Provide the [x, y] coordinate of the cell's center where the given text is located.  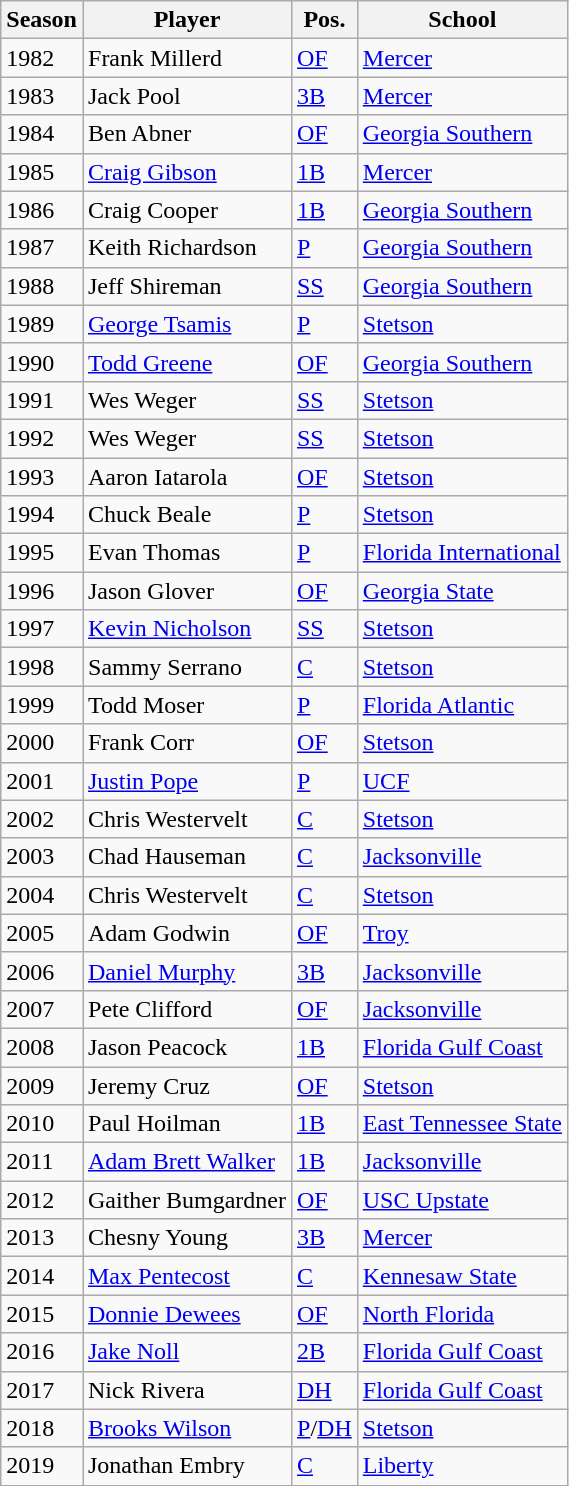
1992 [42, 438]
Sammy Serrano [186, 667]
2014 [42, 1276]
1984 [42, 134]
Aaron Iatarola [186, 477]
2009 [42, 1085]
Season [42, 20]
2007 [42, 1009]
2B [324, 1352]
Pos. [324, 20]
Liberty [462, 1466]
Jason Glover [186, 591]
Nick Rivera [186, 1390]
1991 [42, 400]
George Tsamis [186, 324]
1988 [42, 286]
UCF [462, 781]
2017 [42, 1390]
Troy [462, 933]
Pete Clifford [186, 1009]
East Tennessee State [462, 1124]
1998 [42, 667]
1993 [42, 477]
Chuck Beale [186, 515]
USC Upstate [462, 1200]
1999 [42, 705]
Florida International [462, 553]
North Florida [462, 1314]
Chad Hauseman [186, 857]
Kevin Nicholson [186, 629]
2012 [42, 1200]
2016 [42, 1352]
2004 [42, 895]
Todd Moser [186, 705]
1994 [42, 515]
Adam Godwin [186, 933]
Jeremy Cruz [186, 1085]
1982 [42, 58]
2008 [42, 1047]
Craig Gibson [186, 172]
Brooks Wilson [186, 1428]
Jack Pool [186, 96]
Craig Cooper [186, 210]
Ben Abner [186, 134]
Frank Corr [186, 743]
1987 [42, 248]
Evan Thomas [186, 553]
1989 [42, 324]
2018 [42, 1428]
2015 [42, 1314]
1983 [42, 96]
1997 [42, 629]
1996 [42, 591]
2003 [42, 857]
1986 [42, 210]
2011 [42, 1162]
Frank Millerd [186, 58]
Jason Peacock [186, 1047]
Donnie Dewees [186, 1314]
2010 [42, 1124]
DH [324, 1390]
Player [186, 20]
School [462, 20]
Keith Richardson [186, 248]
Gaither Bumgardner [186, 1200]
P/DH [324, 1428]
2013 [42, 1238]
Todd Greene [186, 362]
Kennesaw State [462, 1276]
Max Pentecost [186, 1276]
1990 [42, 362]
Jake Noll [186, 1352]
Adam Brett Walker [186, 1162]
1995 [42, 553]
2002 [42, 819]
Jeff Shireman [186, 286]
2000 [42, 743]
Justin Pope [186, 781]
Daniel Murphy [186, 971]
2005 [42, 933]
Georgia State [462, 591]
2019 [42, 1466]
Jonathan Embry [186, 1466]
2001 [42, 781]
Paul Hoilman [186, 1124]
Chesny Young [186, 1238]
2006 [42, 971]
1985 [42, 172]
Florida Atlantic [462, 705]
